Pinpoint the cell where the given text exists, returning its [x, y] midpoint coordinate. 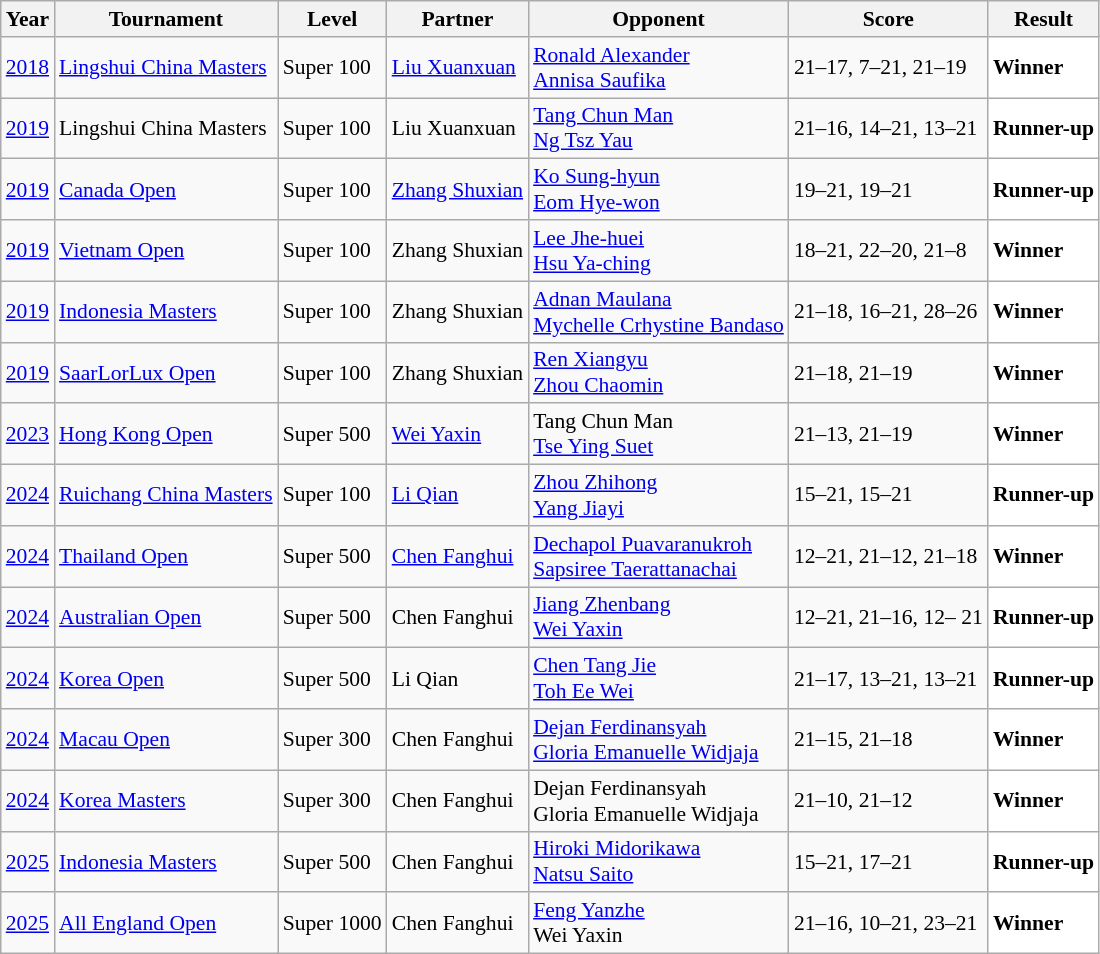
21–13, 21–19 [888, 434]
Canada Open [166, 190]
Partner [458, 19]
Macau Open [166, 740]
Tang Chun Man Tse Ying Suet [658, 434]
Jiang Zhenbang Wei Yaxin [658, 618]
Year [28, 19]
Zhou Zhihong Yang Jiayi [658, 496]
Super 1000 [332, 924]
12–21, 21–16, 12– 21 [888, 618]
2018 [28, 68]
SaarLorLux Open [166, 372]
2023 [28, 434]
18–21, 22–20, 21–8 [888, 250]
Tang Chun Man Ng Tsz Yau [658, 128]
15–21, 17–21 [888, 862]
Chen Tang Jie Toh Ee Wei [658, 678]
Thailand Open [166, 556]
12–21, 21–12, 21–18 [888, 556]
Ren Xiangyu Zhou Chaomin [658, 372]
Tournament [166, 19]
Ruichang China Masters [166, 496]
Wei Yaxin [458, 434]
Feng Yanzhe Wei Yaxin [658, 924]
Hiroki Midorikawa Natsu Saito [658, 862]
21–17, 13–21, 13–21 [888, 678]
Hong Kong Open [166, 434]
Korea Open [166, 678]
Opponent [658, 19]
Australian Open [166, 618]
All England Open [166, 924]
Result [1044, 19]
19–21, 19–21 [888, 190]
21–18, 16–21, 28–26 [888, 312]
Score [888, 19]
15–21, 15–21 [888, 496]
Ko Sung-hyun Eom Hye-won [658, 190]
Lee Jhe-huei Hsu Ya-ching [658, 250]
21–10, 21–12 [888, 800]
21–16, 10–21, 23–21 [888, 924]
21–15, 21–18 [888, 740]
21–18, 21–19 [888, 372]
21–16, 14–21, 13–21 [888, 128]
Adnan Maulana Mychelle Crhystine Bandaso [658, 312]
Vietnam Open [166, 250]
Korea Masters [166, 800]
Dechapol Puavaranukroh Sapsiree Taerattanachai [658, 556]
Ronald Alexander Annisa Saufika [658, 68]
21–17, 7–21, 21–19 [888, 68]
Level [332, 19]
